For the text-containing cell, return its midpoint in (x, y) coordinate format. 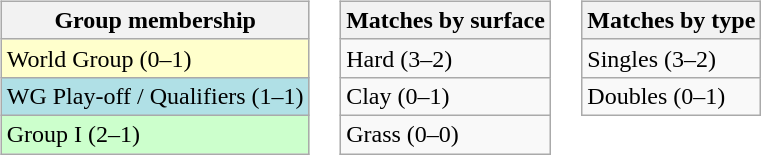
Matches by surface (446, 20)
Singles (3–2) (672, 58)
Matches by type (672, 20)
Hard (3–2) (446, 58)
Group I (2–1) (155, 134)
WG Play-off / Qualifiers (1–1) (155, 96)
World Group (0–1) (155, 58)
Clay (0–1) (446, 96)
Doubles (0–1) (672, 96)
Group membership (155, 20)
Grass (0–0) (446, 134)
